Return the [X, Y] coordinate for the center point of the cell that contains the specified text.  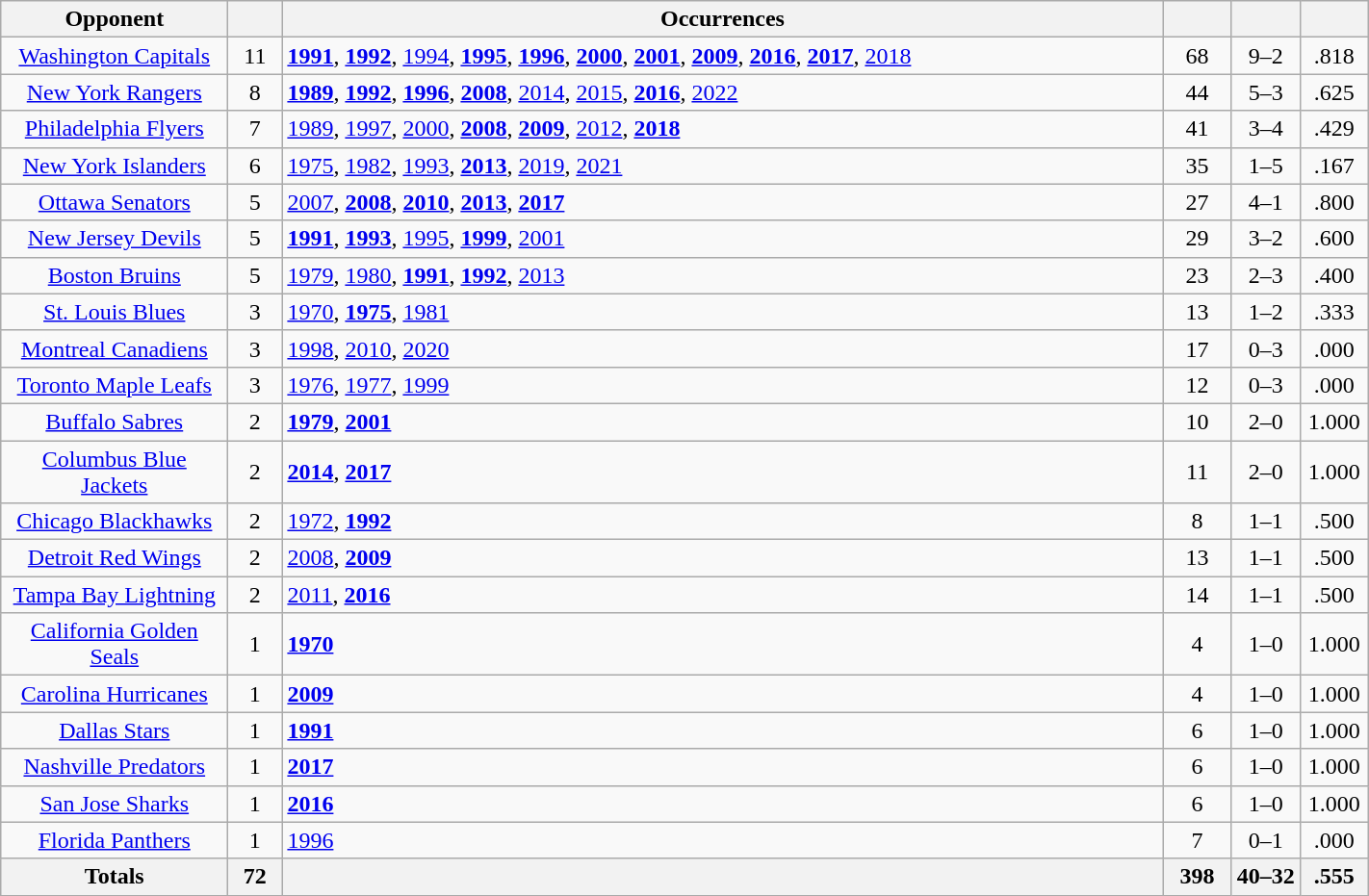
Totals [115, 877]
2014, 2017 [722, 472]
4–1 [1265, 202]
1–5 [1265, 166]
Chicago Blackhawks [115, 522]
9–2 [1265, 56]
35 [1198, 166]
1975, 1982, 1993, 2013, 2019, 2021 [722, 166]
.625 [1334, 92]
44 [1198, 92]
2009 [722, 694]
1–2 [1265, 312]
0–1 [1265, 840]
San Jose Sharks [115, 804]
1991, 1992, 1994, 1995, 1996, 2000, 2001, 2009, 2016, 2017, 2018 [722, 56]
Buffalo Sabres [115, 422]
398 [1198, 877]
41 [1198, 129]
Boston Bruins [115, 275]
72 [255, 877]
.333 [1334, 312]
1996 [722, 840]
14 [1198, 595]
1991 [722, 730]
1989, 1997, 2000, 2008, 2009, 2012, 2018 [722, 129]
1976, 1977, 1999 [722, 385]
1970, 1975, 1981 [722, 312]
3–4 [1265, 129]
1979, 2001 [722, 422]
Columbus Blue Jackets [115, 472]
1972, 1992 [722, 522]
Philadelphia Flyers [115, 129]
68 [1198, 56]
1989, 1992, 1996, 2008, 2014, 2015, 2016, 2022 [722, 92]
12 [1198, 385]
29 [1198, 239]
2–3 [1265, 275]
1998, 2010, 2020 [722, 348]
.555 [1334, 877]
Nashville Predators [115, 767]
3–2 [1265, 239]
10 [1198, 422]
St. Louis Blues [115, 312]
2011, 2016 [722, 595]
New York Islanders [115, 166]
40–32 [1265, 877]
1991, 1993, 1995, 1999, 2001 [722, 239]
2016 [722, 804]
Opponent [115, 19]
.400 [1334, 275]
27 [1198, 202]
California Golden Seals [115, 645]
.167 [1334, 166]
Tampa Bay Lightning [115, 595]
1979, 1980, 1991, 1992, 2013 [722, 275]
.818 [1334, 56]
.600 [1334, 239]
New York Rangers [115, 92]
Detroit Red Wings [115, 558]
5–3 [1265, 92]
Carolina Hurricanes [115, 694]
Montreal Canadiens [115, 348]
New Jersey Devils [115, 239]
.429 [1334, 129]
1970 [722, 645]
.800 [1334, 202]
Ottawa Senators [115, 202]
2007, 2008, 2010, 2013, 2017 [722, 202]
Dallas Stars [115, 730]
23 [1198, 275]
17 [1198, 348]
Washington Capitals [115, 56]
2017 [722, 767]
Florida Panthers [115, 840]
Occurrences [722, 19]
2008, 2009 [722, 558]
Toronto Maple Leafs [115, 385]
